Scan for the cell matching the given text and deliver its (X, Y) coordinate at center. 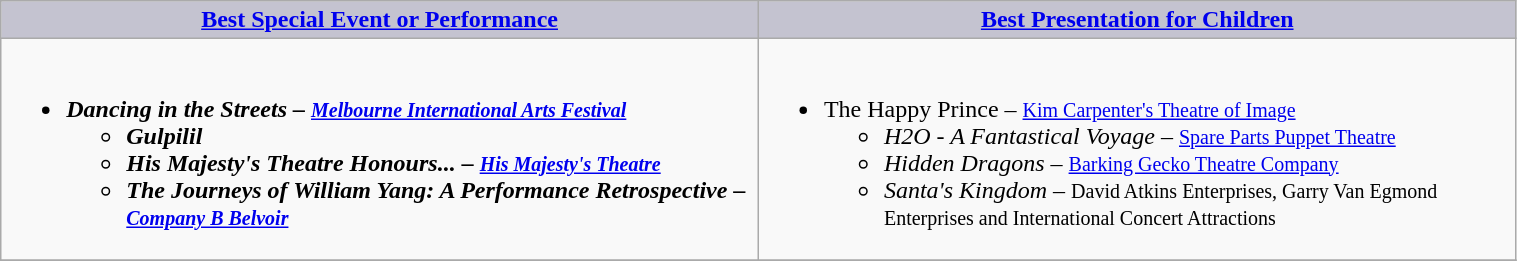
Best Special Event or Performance (380, 20)
Best Presentation for Children (1137, 20)
